Search for the cell housing the specified text and yield its (X, Y) center coordinate. 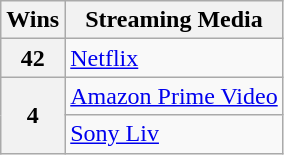
Streaming Media (174, 20)
42 (33, 58)
Wins (33, 20)
Sony Liv (174, 134)
4 (33, 115)
Netflix (174, 58)
Amazon Prime Video (174, 96)
